Search for the cell housing the specified text and yield its (x, y) center coordinate. 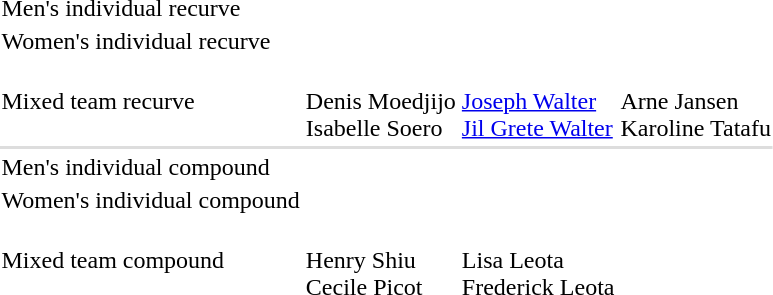
Women's individual compound (150, 200)
Arne JansenKaroline Tatafu (696, 101)
Men's individual compound (150, 167)
Joseph WalterJil Grete Walter (538, 101)
Mixed team recurve (150, 101)
Women's individual recurve (150, 41)
Denis MoedjijoIsabelle Soero (380, 101)
